Extract the [X, Y] coordinate from the center of the cell holding the provided text.  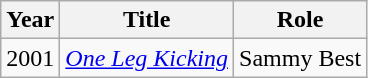
2001 [30, 58]
Title [147, 20]
One Leg Kicking [147, 58]
Sammy Best [300, 58]
Role [300, 20]
Year [30, 20]
